Determine the [x, y] coordinate at the center of the cell enclosing the given text.  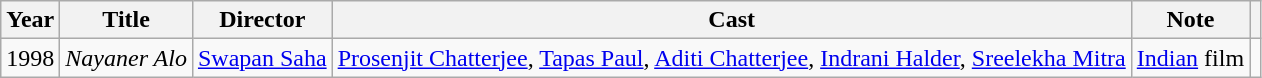
Nayaner Alo [126, 58]
Prosenjit Chatterjee, Tapas Paul, Aditi Chatterjee, Indrani Halder, Sreelekha Mitra [732, 58]
Director [262, 20]
Title [126, 20]
Cast [732, 20]
Note [1190, 20]
Swapan Saha [262, 58]
1998 [30, 58]
Indian film [1190, 58]
Year [30, 20]
